Detect which cell encompasses the target text, then output its [X, Y] center coordinate. 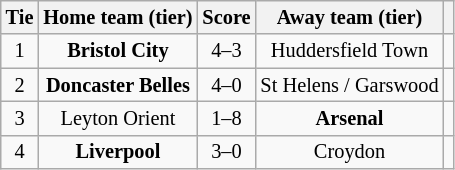
2 [20, 85]
Doncaster Belles [118, 85]
3 [20, 118]
Huddersfield Town [349, 51]
Away team (tier) [349, 17]
Arsenal [349, 118]
Liverpool [118, 152]
Bristol City [118, 51]
4–0 [226, 85]
Home team (tier) [118, 17]
Tie [20, 17]
St Helens / Garswood [349, 85]
4–3 [226, 51]
Croydon [349, 152]
1 [20, 51]
4 [20, 152]
Score [226, 17]
Leyton Orient [118, 118]
1–8 [226, 118]
3–0 [226, 152]
